Output the (X, Y) coordinate of the center of the cell containing the given text.  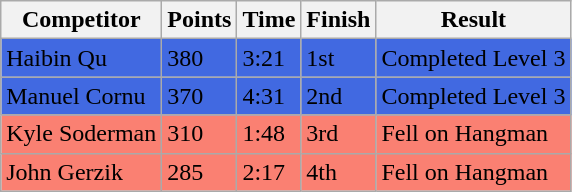
4:31 (269, 96)
370 (200, 96)
1:48 (269, 134)
Time (269, 20)
2nd (338, 96)
Manuel Cornu (82, 96)
Haibin Qu (82, 58)
1st (338, 58)
Points (200, 20)
Finish (338, 20)
John Gerzik (82, 172)
310 (200, 134)
285 (200, 172)
2:17 (269, 172)
Kyle Soderman (82, 134)
4th (338, 172)
380 (200, 58)
Competitor (82, 20)
3:21 (269, 58)
Result (474, 20)
3rd (338, 134)
